From the cell containing the given text, extract its center point as (X, Y) coordinate. 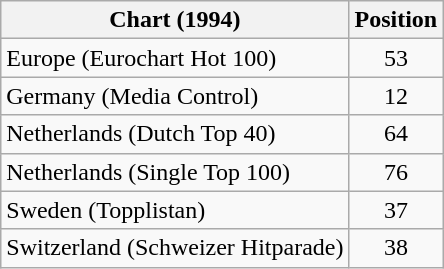
37 (396, 210)
Position (396, 20)
64 (396, 134)
53 (396, 58)
Sweden (Topplistan) (175, 210)
Germany (Media Control) (175, 96)
Europe (Eurochart Hot 100) (175, 58)
12 (396, 96)
76 (396, 172)
Chart (1994) (175, 20)
Netherlands (Dutch Top 40) (175, 134)
Switzerland (Schweizer Hitparade) (175, 248)
38 (396, 248)
Netherlands (Single Top 100) (175, 172)
